From the cell containing the given text, extract its center point as [X, Y] coordinate. 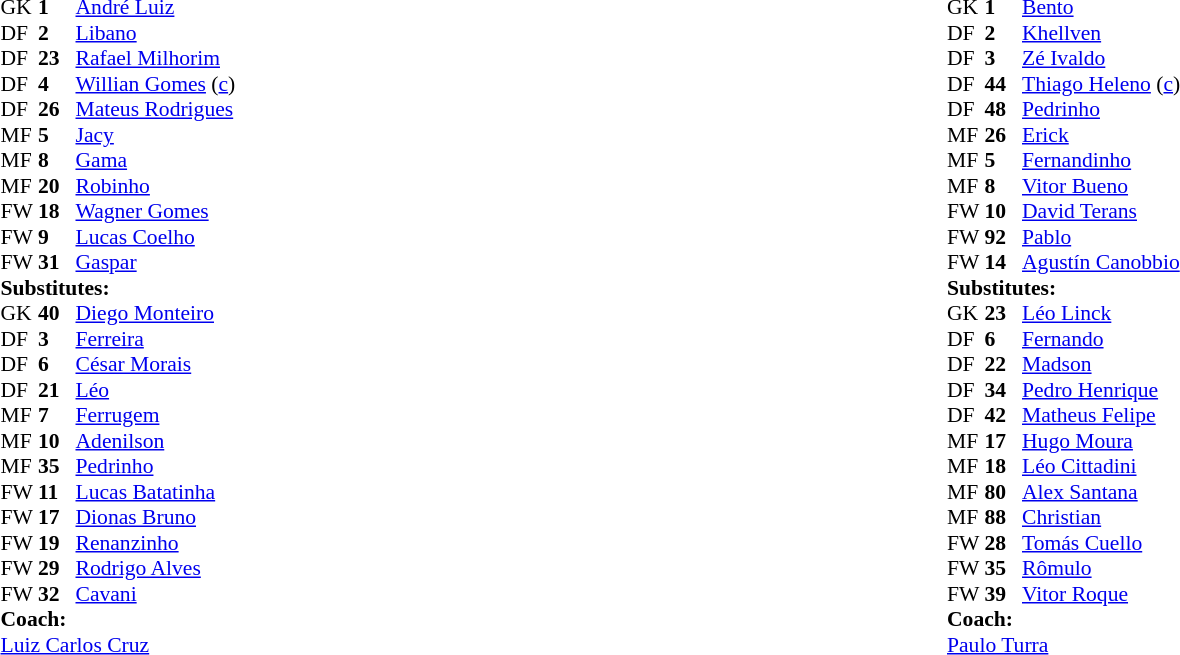
Jacy [156, 135]
César Morais [156, 365]
Matheus Felipe [1101, 415]
88 [1003, 517]
Fernando [1101, 339]
Zé Ivaldo [1101, 59]
Libano [156, 33]
Christian [1101, 517]
21 [57, 390]
Lucas Coelho [156, 237]
Erick [1101, 135]
Cavani [156, 594]
28 [1003, 543]
Mateus Rodrigues [156, 109]
Thiago Heleno (c) [1101, 84]
Rafael Milhorim [156, 59]
Renanzinho [156, 543]
20 [57, 186]
Pedro Henrique [1101, 390]
Dionas Bruno [156, 517]
Léo Cittadini [1101, 467]
Adenilson [156, 441]
80 [1003, 492]
31 [57, 263]
Hugo Moura [1101, 441]
19 [57, 543]
Wagner Gomes [156, 211]
Tomás Cuello [1101, 543]
9 [57, 237]
Robinho [156, 186]
Willian Gomes (c) [156, 84]
Agustín Canobbio [1101, 263]
29 [57, 569]
Madson [1101, 365]
42 [1003, 415]
40 [57, 313]
48 [1003, 109]
David Terans [1101, 211]
Rômulo [1101, 569]
Léo [156, 390]
11 [57, 492]
Gaspar [156, 263]
92 [1003, 237]
Rodrigo Alves [156, 569]
34 [1003, 390]
Ferreira [156, 339]
44 [1003, 84]
22 [1003, 365]
Léo Linck [1101, 313]
Fernandinho [1101, 161]
Vitor Roque [1101, 594]
32 [57, 594]
Alex Santana [1101, 492]
7 [57, 415]
Ferrugem [156, 415]
Pablo [1101, 237]
Vitor Bueno [1101, 186]
4 [57, 84]
Lucas Batatinha [156, 492]
39 [1003, 594]
14 [1003, 263]
Diego Monteiro [156, 313]
Khellven [1101, 33]
Gama [156, 161]
